Find where the given text appears and provide that cell's center as (x, y) coordinate. 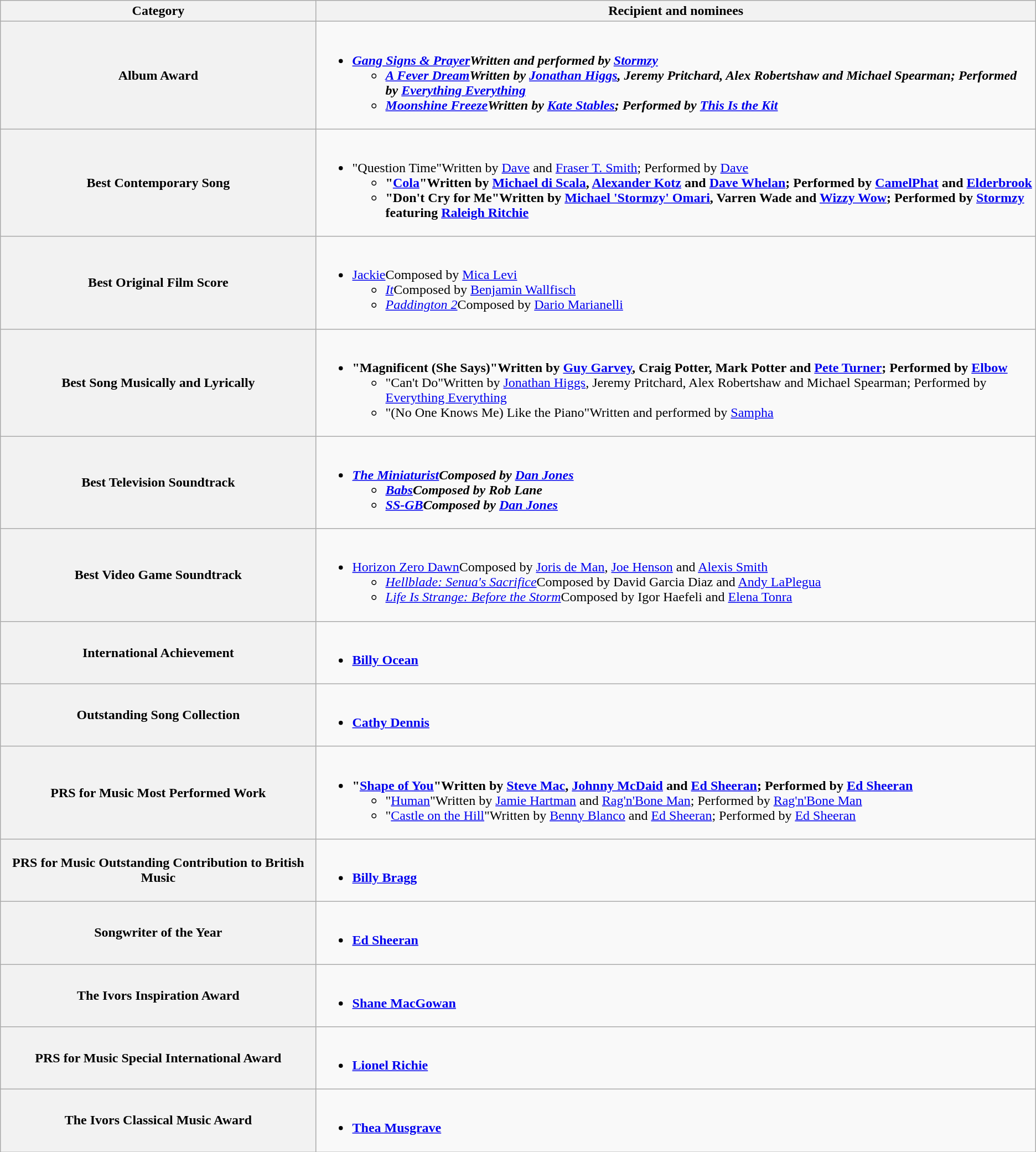
Billy Bragg (676, 870)
The Ivors Classical Music Award (158, 1120)
Recipient and nominees (676, 11)
Songwriter of the Year (158, 932)
Category (158, 11)
Thea Musgrave (676, 1120)
International Achievement (158, 652)
Ed Sheeran (676, 932)
Best Video Game Soundtrack (158, 575)
Cathy Dennis (676, 715)
Best Contemporary Song (158, 183)
PRS for Music Special International Award (158, 1058)
Billy Ocean (676, 652)
Album Award (158, 75)
Best Television Soundtrack (158, 483)
JackieComposed by Mica LeviItComposed by Benjamin WallfischPaddington 2Composed by Dario Marianelli (676, 282)
Best Song Musically and Lyrically (158, 383)
Outstanding Song Collection (158, 715)
Lionel Richie (676, 1058)
PRS for Music Most Performed Work (158, 793)
PRS for Music Outstanding Contribution to British Music (158, 870)
The Ivors Inspiration Award (158, 995)
Shane MacGowan (676, 995)
Best Original Film Score (158, 282)
The MiniaturistComposed by Dan JonesBabsComposed by Rob LaneSS-GBComposed by Dan Jones (676, 483)
